Return the (x, y) coordinate for the center point of the cell that contains the specified text.  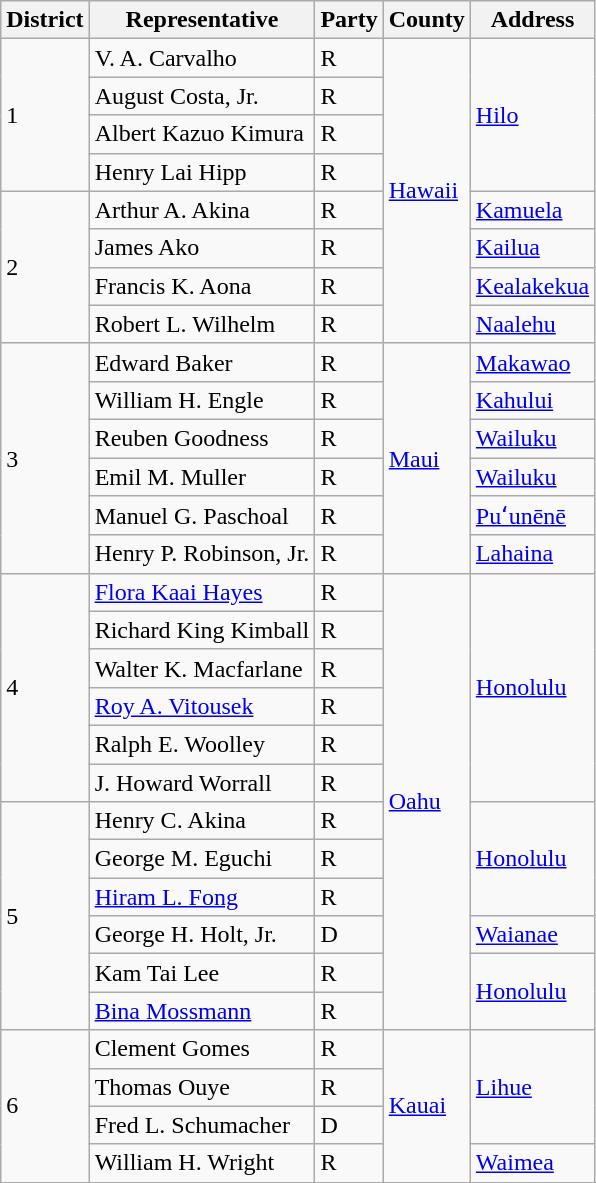
Waimea (532, 1163)
Hawaii (426, 191)
Henry C. Akina (202, 821)
Robert L. Wilhelm (202, 324)
Hilo (532, 115)
Roy A. Vitousek (202, 706)
Kealakekua (532, 286)
Henry P. Robinson, Jr. (202, 554)
Bina Mossmann (202, 1011)
Ralph E. Woolley (202, 744)
County (426, 20)
George H. Holt, Jr. (202, 935)
Oahu (426, 802)
Maui (426, 458)
William H. Wright (202, 1163)
3 (45, 458)
Lihue (532, 1087)
Lahaina (532, 554)
Albert Kazuo Kimura (202, 134)
Arthur A. Akina (202, 210)
Party (349, 20)
Hiram L. Fong (202, 897)
4 (45, 687)
J. Howard Worrall (202, 783)
Representative (202, 20)
William H. Engle (202, 400)
Walter K. Macfarlane (202, 668)
V. A. Carvalho (202, 58)
Address (532, 20)
Thomas Ouye (202, 1087)
Makawao (532, 362)
Kailua (532, 248)
Puʻunēnē (532, 516)
Kam Tai Lee (202, 973)
August Costa, Jr. (202, 96)
Fred L. Schumacher (202, 1125)
Flora Kaai Hayes (202, 592)
6 (45, 1106)
2 (45, 267)
Clement Gomes (202, 1049)
Kahului (532, 400)
Richard King Kimball (202, 630)
Waianae (532, 935)
James Ako (202, 248)
Kauai (426, 1106)
Kamuela (532, 210)
Reuben Goodness (202, 438)
5 (45, 916)
Henry Lai Hipp (202, 172)
Emil M. Muller (202, 477)
District (45, 20)
1 (45, 115)
George M. Eguchi (202, 859)
Edward Baker (202, 362)
Francis K. Aona (202, 286)
Manuel G. Paschoal (202, 516)
Naalehu (532, 324)
